Scan for the cell matching the given text and deliver its (x, y) coordinate at center. 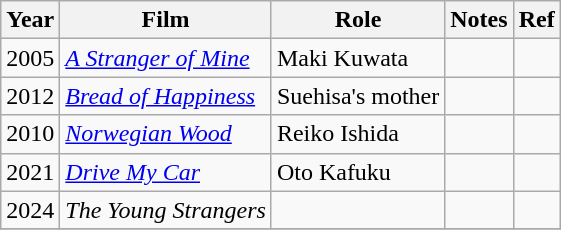
Bread of Happiness (166, 96)
2010 (30, 134)
Drive My Car (166, 172)
2024 (30, 210)
Reiko Ishida (358, 134)
2012 (30, 96)
2021 (30, 172)
Suehisa's mother (358, 96)
Role (358, 20)
The Young Strangers (166, 210)
Maki Kuwata (358, 58)
A Stranger of Mine (166, 58)
Norwegian Wood (166, 134)
Year (30, 20)
Notes (479, 20)
Film (166, 20)
Ref (536, 20)
Oto Kafuku (358, 172)
2005 (30, 58)
